Detect which cell encompasses the target text, then output its [X, Y] center coordinate. 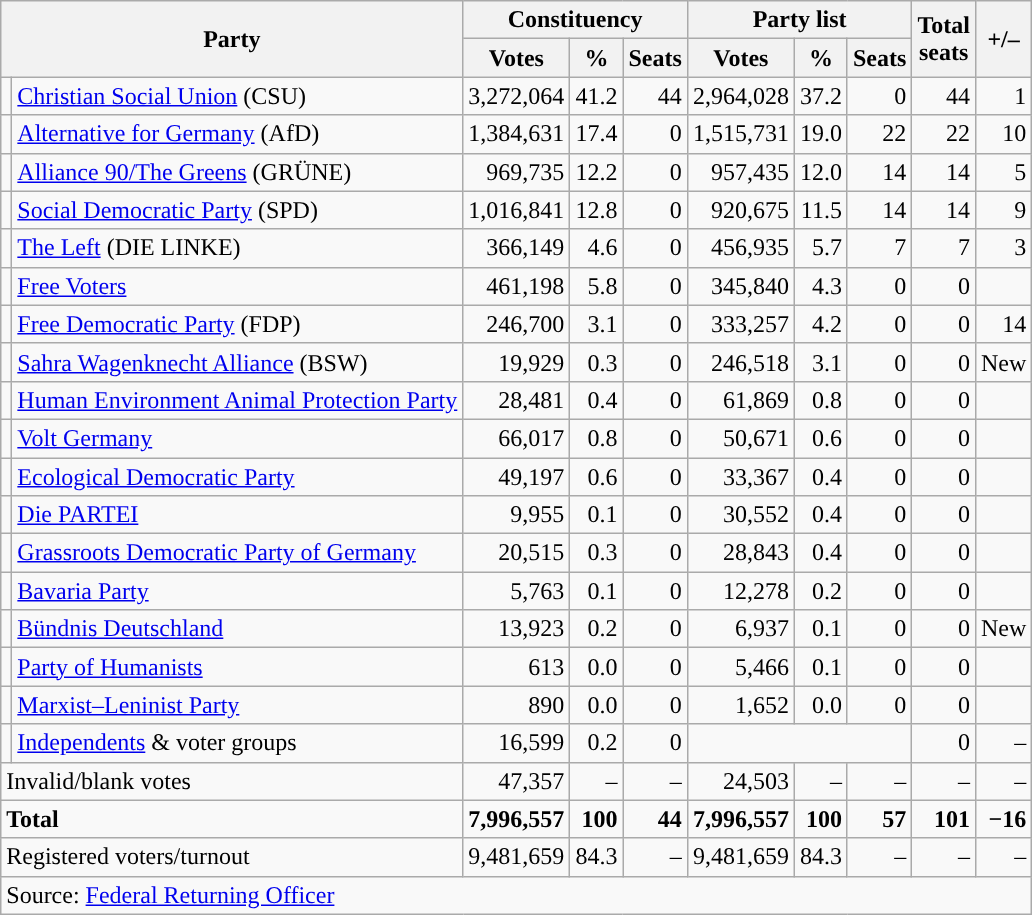
Invalid/blank votes [232, 781]
246,518 [740, 362]
366,149 [516, 248]
1,652 [740, 705]
1,515,731 [740, 134]
101 [944, 819]
5.8 [596, 286]
Alternative for Germany (AfD) [238, 134]
4.6 [596, 248]
Total [232, 819]
890 [516, 705]
12.8 [596, 210]
4.2 [820, 324]
5 [1003, 172]
Human Environment Animal Protection Party [238, 400]
19.0 [820, 134]
Bündnis Deutschland [238, 629]
19,929 [516, 362]
13,923 [516, 629]
333,257 [740, 324]
Social Democratic Party (SPD) [238, 210]
9 [1003, 210]
17.4 [596, 134]
Free Democratic Party (FDP) [238, 324]
Totalseats [944, 39]
Independents & voter groups [238, 743]
24,503 [740, 781]
12.0 [820, 172]
20,515 [516, 553]
5,466 [740, 667]
345,840 [740, 286]
49,197 [516, 477]
+/– [1003, 39]
Bavaria Party [238, 591]
12,278 [740, 591]
12.2 [596, 172]
28,843 [740, 553]
Sahra Wagenknecht Alliance (BSW) [238, 362]
37.2 [820, 96]
Marxist–Leninist Party [238, 705]
Registered voters/turnout [232, 857]
5,763 [516, 591]
Volt Germany [238, 438]
Grassroots Democratic Party of Germany [238, 553]
Alliance 90/The Greens (GRÜNE) [238, 172]
246,700 [516, 324]
Constituency [576, 20]
Die PARTEI [238, 515]
61,869 [740, 400]
The Left (DIE LINKE) [238, 248]
47,357 [516, 781]
−16 [1003, 819]
920,675 [740, 210]
28,481 [516, 400]
957,435 [740, 172]
11.5 [820, 210]
969,735 [516, 172]
613 [516, 667]
3,272,064 [516, 96]
Party of Humanists [238, 667]
Party list [800, 20]
1,384,631 [516, 134]
10 [1003, 134]
2,964,028 [740, 96]
9,955 [516, 515]
16,599 [516, 743]
461,198 [516, 286]
33,367 [740, 477]
Christian Social Union (CSU) [238, 96]
Free Voters [238, 286]
1 [1003, 96]
Ecological Democratic Party [238, 477]
Source: Federal Returning Officer [516, 895]
30,552 [740, 515]
4.3 [820, 286]
50,671 [740, 438]
456,935 [740, 248]
57 [879, 819]
1,016,841 [516, 210]
66,017 [516, 438]
41.2 [596, 96]
6,937 [740, 629]
5.7 [820, 248]
3 [1003, 248]
Party [232, 39]
